Identify which cell holds the provided text, then report its (X, Y) central coordinate. 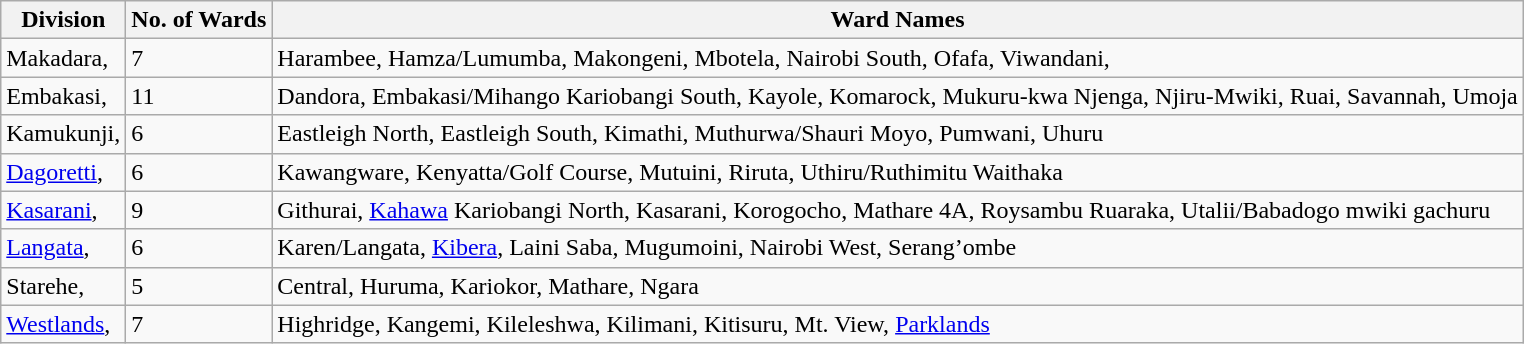
Highridge, Kangemi, Kileleshwa, Kilimani, Kitisuru, Mt. View, Parklands (898, 324)
Division (64, 20)
Dagoretti, (64, 172)
No. of Wards (199, 20)
Westlands, (64, 324)
Karen/Langata, Kibera, Laini Saba, Mugumoini, Nairobi West, Serang’ombe (898, 248)
Kasarani, (64, 210)
Harambee, Hamza/Lumumba, Makongeni, Mbotela, Nairobi South, Ofafa, Viwandani, (898, 58)
5 (199, 286)
11 (199, 96)
Makadara, (64, 58)
Ward Names (898, 20)
Kamukunji, (64, 134)
Kawangware, Kenyatta/Golf Course, Mutuini, Riruta, Uthiru/Ruthimitu Waithaka (898, 172)
9 (199, 210)
Githurai, Kahawa Kariobangi North, Kasarani, Korogocho, Mathare 4A, Roysambu Ruaraka, Utalii/Babadogo mwiki gachuru (898, 210)
Langata, (64, 248)
Starehe, (64, 286)
Embakasi, (64, 96)
Eastleigh North, Eastleigh South, Kimathi, Muthurwa/Shauri Moyo, Pumwani, Uhuru (898, 134)
Central, Huruma, Kariokor, Mathare, Ngara (898, 286)
Dandora, Embakasi/Mihango Kariobangi South, Kayole, Komarock, Mukuru-kwa Njenga, Njiru-Mwiki, Ruai, Savannah, Umoja (898, 96)
